From the cell containing the given text, extract its center point as (x, y) coordinate. 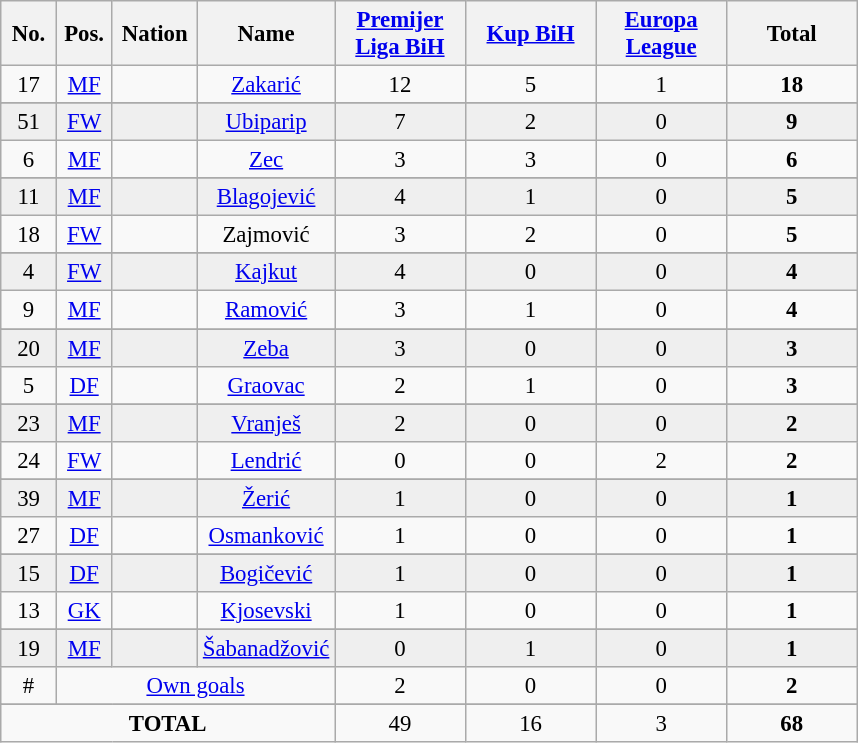
7 (400, 122)
27 (29, 536)
Kup BiH (530, 34)
15 (29, 573)
68 (792, 724)
GK (84, 611)
39 (29, 498)
Žerić (266, 498)
Bogičević (266, 573)
19 (29, 648)
Ramović (266, 310)
Ubiparip (266, 122)
20 (29, 348)
Nation (155, 34)
Vranješ (266, 423)
TOTAL (168, 724)
Own goals (195, 686)
Osmanković (266, 536)
11 (29, 197)
16 (530, 724)
Graovac (266, 385)
12 (400, 85)
Zec (266, 160)
Lendrić (266, 460)
Premijer Liga BiH (400, 34)
Kjosevski (266, 611)
Zeba (266, 348)
Blagojević (266, 197)
Total (792, 34)
Pos. (84, 34)
# (29, 686)
13 (29, 611)
51 (29, 122)
23 (29, 423)
24 (29, 460)
Zakarić (266, 85)
Šabanadžović (266, 648)
Zajmović (266, 235)
17 (29, 85)
Kajkut (266, 273)
Name (266, 34)
No. (29, 34)
Europa League (662, 34)
49 (400, 724)
